Determine the [x, y] coordinate at the center of the cell enclosing the given text.  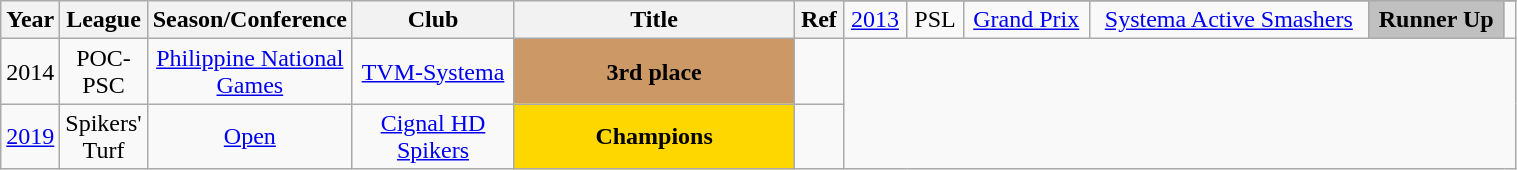
POC-PSC [104, 72]
Ref [820, 20]
Systema Active Smashers [1228, 20]
Spikers' Turf [104, 136]
PSL [935, 20]
League [104, 20]
2014 [30, 72]
2013 [875, 20]
2019 [30, 136]
Title [654, 20]
Season/Conference [250, 20]
Year [30, 20]
Champions [654, 136]
TVM-Systema [432, 72]
Grand Prix [1026, 20]
Open [250, 136]
3rd place [654, 72]
Philippine National Games [250, 72]
Runner Up [1436, 20]
Cignal HD Spikers [432, 136]
Club [432, 20]
